Identify which cell holds the provided text, then report its (X, Y) central coordinate. 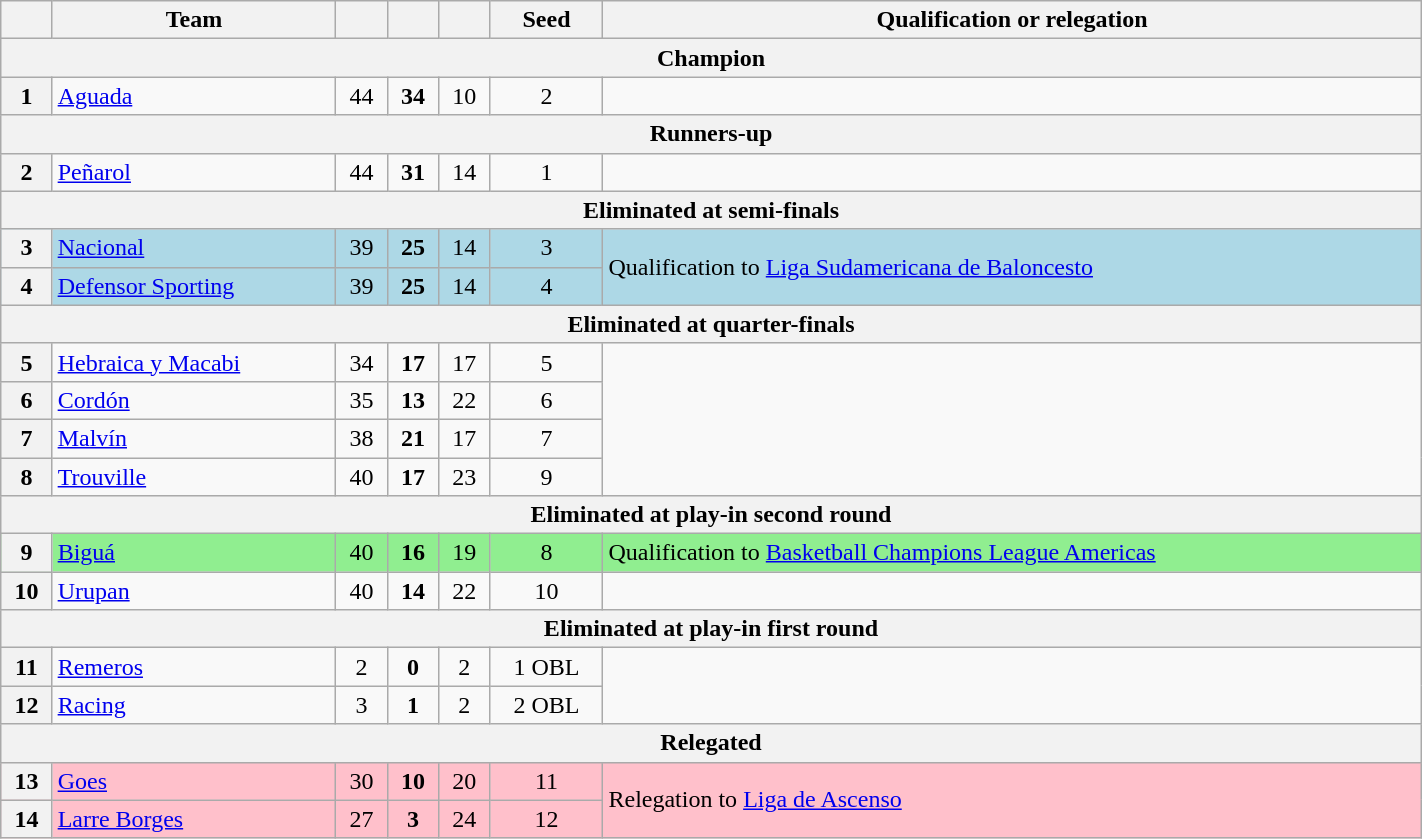
Goes (194, 781)
Relegation to Liga de Ascenso (1012, 800)
Eliminated at quarter-finals (711, 324)
Eliminated at semi-finals (711, 210)
Remeros (194, 667)
Eliminated at play-in first round (711, 629)
31 (412, 172)
Qualification or relegation (1012, 20)
Eliminated at play-in second round (711, 515)
Malvín (194, 438)
24 (464, 819)
23 (464, 477)
35 (362, 400)
Peñarol (194, 172)
Nacional (194, 248)
Defensor Sporting (194, 286)
30 (362, 781)
2 OBL (546, 705)
Larre Borges (194, 819)
Biguá (194, 553)
Hebraica y Macabi (194, 362)
20 (464, 781)
16 (412, 553)
Qualification to Liga Sudamericana de Baloncesto (1012, 267)
Cordón (194, 400)
21 (412, 438)
1 OBL (546, 667)
19 (464, 553)
Racing (194, 705)
Relegated (711, 743)
Team (194, 20)
Aguada (194, 96)
Urupan (194, 591)
Trouville (194, 477)
27 (362, 819)
Champion (711, 58)
38 (362, 438)
Seed (546, 20)
Runners-up (711, 134)
Qualification to Basketball Champions League Americas (1012, 553)
0 (412, 667)
